Locate the cell with the specified text and output its [x, y] center coordinate. 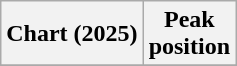
Chart (2025) [72, 34]
Peakposition [189, 34]
